From the cell containing the given text, extract its center point as (x, y) coordinate. 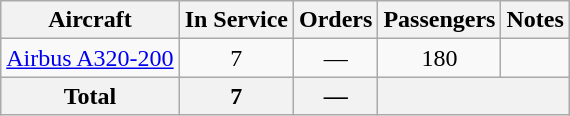
Notes (535, 20)
Airbus A320-200 (90, 58)
Total (90, 96)
Aircraft (90, 20)
Orders (335, 20)
Passengers (440, 20)
180 (440, 58)
In Service (236, 20)
